Return the [X, Y] coordinate for the center point of the cell that contains the specified text.  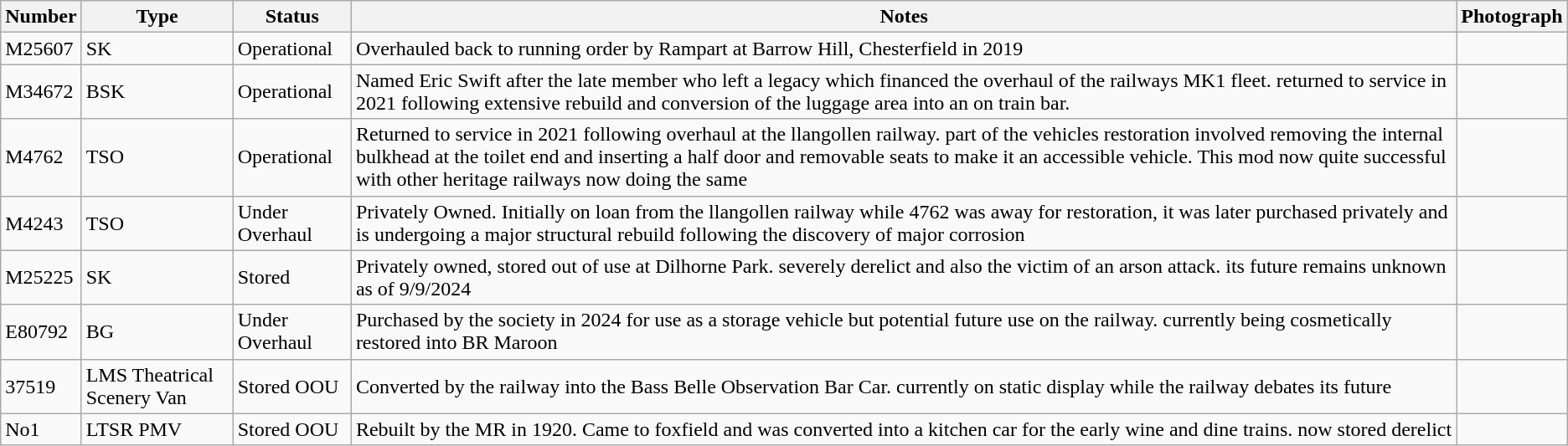
Type [157, 17]
M34672 [41, 92]
BG [157, 331]
E80792 [41, 331]
M4762 [41, 157]
M25607 [41, 49]
37519 [41, 387]
Number [41, 17]
Notes [903, 17]
LTSR PMV [157, 429]
LMS Theatrical Scenery Van [157, 387]
Overhauled back to running order by Rampart at Barrow Hill, Chesterfield in 2019 [903, 49]
Photograph [1512, 17]
Stored [291, 278]
Rebuilt by the MR in 1920. Came to foxfield and was converted into a kitchen car for the early wine and dine trains. now stored derelict [903, 429]
M4243 [41, 223]
M25225 [41, 278]
Status [291, 17]
BSK [157, 92]
No1 [41, 429]
Converted by the railway into the Bass Belle Observation Bar Car. currently on static display while the railway debates its future [903, 387]
